Output the [X, Y] coordinate of the center of the cell containing the given text.  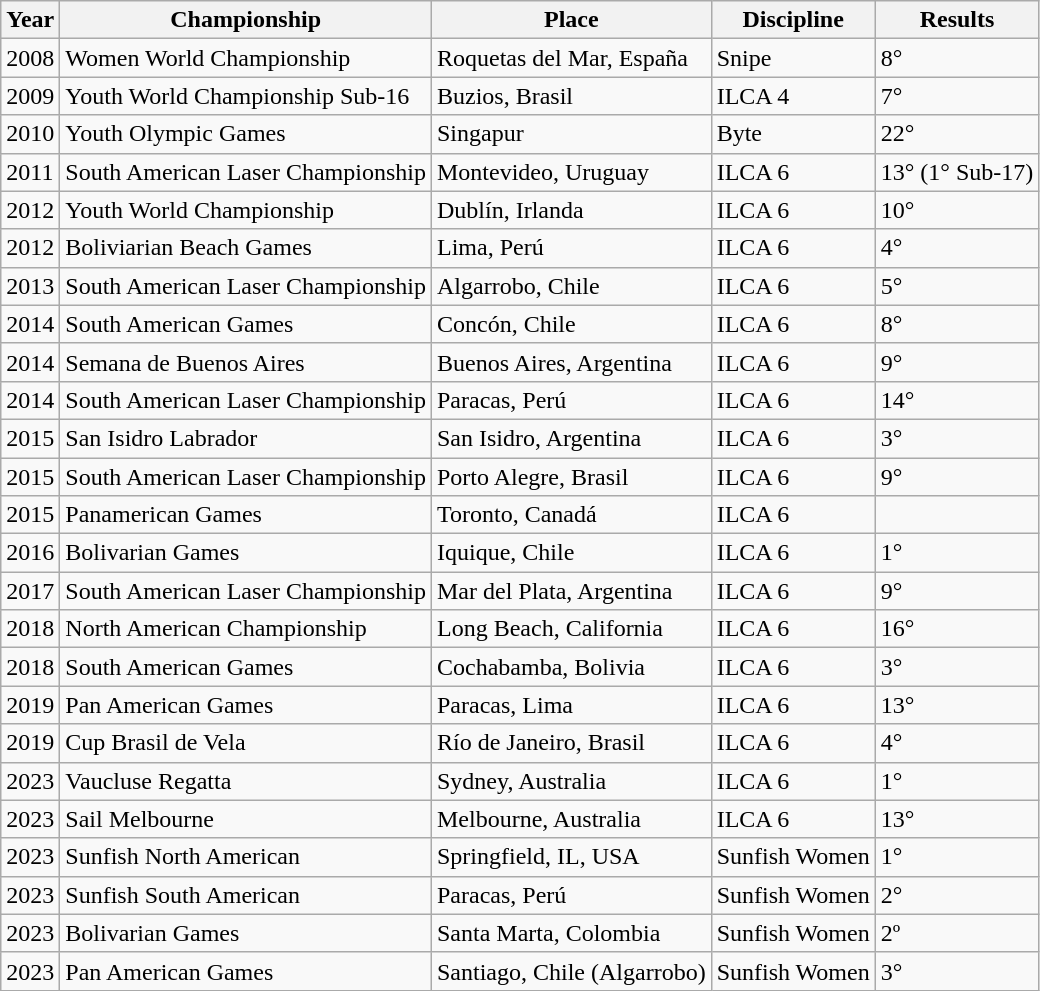
Cochabamba, Bolivia [571, 667]
2013 [30, 286]
Byte [793, 134]
Cup Brasil de Vela [246, 743]
Snipe [793, 58]
Youth World Championship [246, 210]
Championship [246, 20]
Montevideo, Uruguay [571, 172]
Boliviarian Beach Games [246, 248]
2º [957, 933]
Sunfish South American [246, 895]
2° [957, 895]
Discipline [793, 20]
22° [957, 134]
13° (1° Sub-17) [957, 172]
10° [957, 210]
Algarrobo, Chile [571, 286]
2010 [30, 134]
16° [957, 629]
2016 [30, 553]
Roquetas del Mar, España [571, 58]
Iquique, Chile [571, 553]
Sydney, Australia [571, 781]
Lima, Perú [571, 248]
Toronto, Canadá [571, 515]
14° [957, 400]
Springfield, IL, USA [571, 857]
Buenos Aires, Argentina [571, 362]
Singapur [571, 134]
Year [30, 20]
Melbourne, Australia [571, 819]
7° [957, 96]
Sunfish North American [246, 857]
Concón, Chile [571, 324]
2011 [30, 172]
San Isidro, Argentina [571, 438]
Youth Olympic Games [246, 134]
5° [957, 286]
Sail Melbourne [246, 819]
North American Championship [246, 629]
Río de Janeiro, Brasil [571, 743]
Women World Championship [246, 58]
Santiago, Chile (Algarrobo) [571, 971]
2009 [30, 96]
2017 [30, 591]
San Isidro Labrador [246, 438]
Place [571, 20]
Buzios, Brasil [571, 96]
Youth World Championship Sub-16 [246, 96]
Porto Alegre, Brasil [571, 477]
Dublín, Irlanda [571, 210]
Panamerican Games [246, 515]
ILCA 4 [793, 96]
Semana de Buenos Aires [246, 362]
Vaucluse Regatta [246, 781]
Results [957, 20]
Mar del Plata, Argentina [571, 591]
2008 [30, 58]
Paracas, Lima [571, 705]
Santa Marta, Colombia [571, 933]
Long Beach, California [571, 629]
